From the cell containing the given text, extract its center point as (x, y) coordinate. 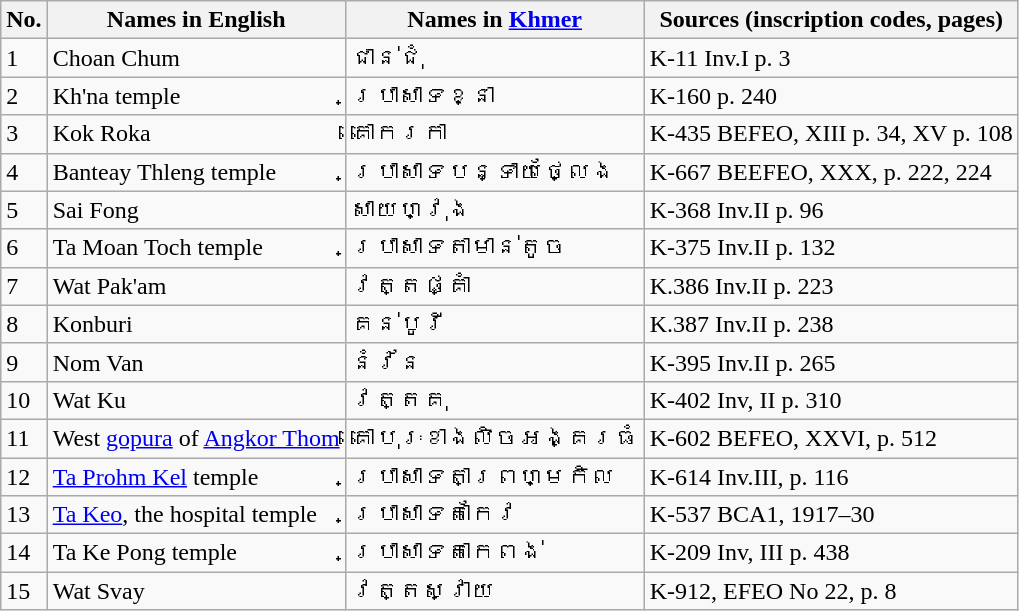
ប្រាសាទតាព្រហ្មកិល (494, 477)
Ta Moan Toch temple (196, 248)
Wat Ku (196, 400)
K-160 p. 240 (831, 96)
No. (24, 20)
K.386 Inv.II p. 223 (831, 286)
គោបុរៈខាងលិចអង្គរធំ (494, 438)
15 (24, 591)
វត្តផ្គាំ (494, 286)
គោករកា (494, 134)
Sai Fong (196, 210)
ប្រាសាទតាកេពង់ (494, 553)
Ta Prohm Kel temple (196, 477)
11 (24, 438)
K-614 Inv.III, p. 116 (831, 477)
7 (24, 286)
1 (24, 58)
West gopura of Angkor Thom (196, 438)
12 (24, 477)
K.387 Inv.II p. 238 (831, 324)
នំវ័ន (494, 362)
K-11 Inv.I p. 3 (831, 58)
14 (24, 553)
K-667 BEEFEO, XXX, p. 222, 224 (831, 172)
K-368 Inv.II p. 96 (831, 210)
ប្រាសាទខ្នា (494, 96)
13 (24, 515)
K-537 BCA1, 1917–30 (831, 515)
8 (24, 324)
Wat Pak'am (196, 286)
K-395 Inv.II p. 265 (831, 362)
សាយហ្វុង (494, 210)
K-209 Inv, III p. 438 (831, 553)
ជាន់ជំុ (494, 58)
Names in English (196, 20)
វត្តគុ (494, 400)
3 (24, 134)
វត្តស្វាយ (494, 591)
K-402 Inv, II p. 310 (831, 400)
Konburi (196, 324)
Ta Keo, the hospital temple (196, 515)
គន់បូរី (494, 324)
Ta Ke Pong temple (196, 553)
Kh'na temple (196, 96)
Wat Svay (196, 591)
K-912, EFEO No 22, p. 8 (831, 591)
ប្រាសាទតាកែវ (494, 515)
K-435 BEFEO, XIII p. 34, XV p. 108 (831, 134)
Names in Khmer (494, 20)
K-375 Inv.II p. 132 (831, 248)
Banteay Thleng temple (196, 172)
ប្រាសាទបន្ទាយថ្លែង (494, 172)
ប្រាសាទតាមាន់តូច (494, 248)
K-602 BEFEO, XXVI, p. 512 (831, 438)
4 (24, 172)
10 (24, 400)
Choan Chum (196, 58)
2 (24, 96)
Kok Roka (196, 134)
6 (24, 248)
Nom Van (196, 362)
Sources (inscription codes, pages) (831, 20)
9 (24, 362)
5 (24, 210)
